Capture the cell that displays the provided text and extract its [X, Y] central coordinate. 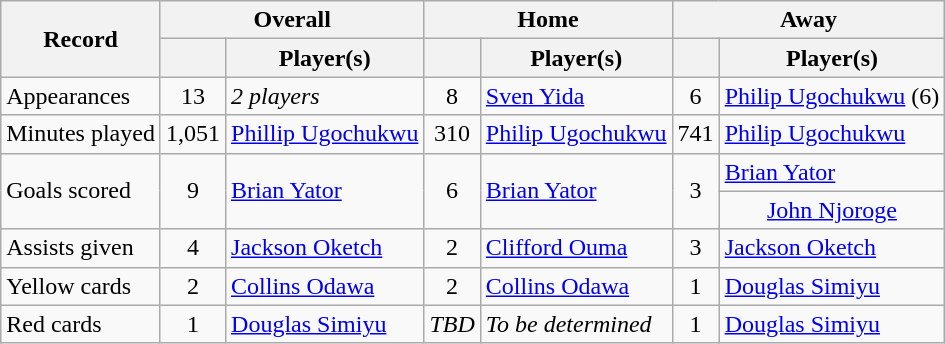
2 players [325, 96]
TBD [452, 324]
741 [696, 134]
Away [808, 20]
8 [452, 96]
Record [81, 39]
1,051 [192, 134]
Minutes played [81, 134]
Home [548, 20]
Appearances [81, 96]
4 [192, 248]
To be determined [576, 324]
Sven Yida [576, 96]
Philip Ugochukwu (6) [832, 96]
Assists given [81, 248]
Phillip Ugochukwu [325, 134]
13 [192, 96]
Clifford Ouma [576, 248]
310 [452, 134]
John Njoroge [832, 210]
Overall [292, 20]
Yellow cards [81, 286]
9 [192, 191]
Goals scored [81, 191]
Red cards [81, 324]
